Return the [x, y] coordinate for the center point of the cell that contains the specified text.  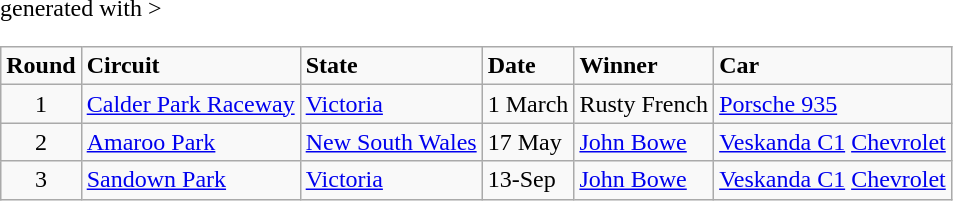
New South Wales [391, 142]
17 May [528, 142]
Calder Park Raceway [190, 104]
1 [41, 104]
Porsche 935 [833, 104]
Date [528, 66]
2 [41, 142]
1 March [528, 104]
Rusty French [644, 104]
Amaroo Park [190, 142]
13-Sep [528, 180]
State [391, 66]
3 [41, 180]
Round [41, 66]
Circuit [190, 66]
Winner [644, 66]
Car [833, 66]
Sandown Park [190, 180]
